Extract the (X, Y) coordinate from the center of the cell holding the provided text.  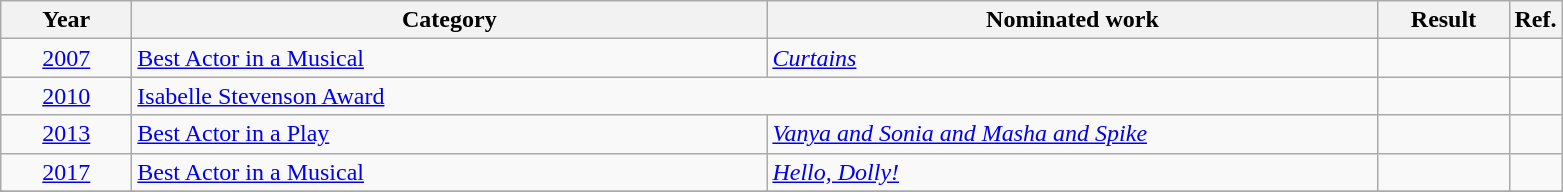
Vanya and Sonia and Masha and Spike (1072, 134)
2013 (66, 134)
2010 (66, 96)
Category (450, 20)
Best Actor in a Play (450, 134)
2017 (66, 172)
Year (66, 20)
Result (1444, 20)
Hello, Dolly! (1072, 172)
2007 (66, 58)
Nominated work (1072, 20)
Isabelle Stevenson Award (755, 96)
Ref. (1536, 20)
Curtains (1072, 58)
